Determine the [x, y] coordinate at the center of the cell enclosing the given text.  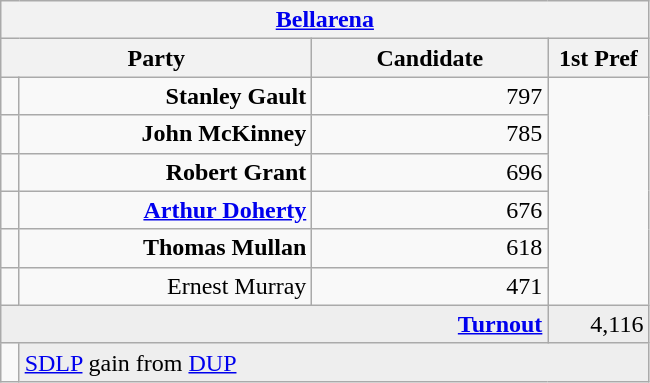
Ernest Murray [166, 286]
Robert Grant [166, 172]
John McKinney [166, 134]
SDLP gain from DUP [334, 362]
Candidate [430, 58]
618 [430, 248]
785 [430, 134]
Turnout [274, 324]
Stanley Gault [166, 96]
Thomas Mullan [166, 248]
676 [430, 210]
471 [430, 286]
696 [430, 172]
Bellarena [325, 20]
797 [430, 96]
1st Pref [598, 58]
Arthur Doherty [166, 210]
Party [156, 58]
4,116 [598, 324]
